Extract the (X, Y) coordinate from the center of the cell holding the provided text.  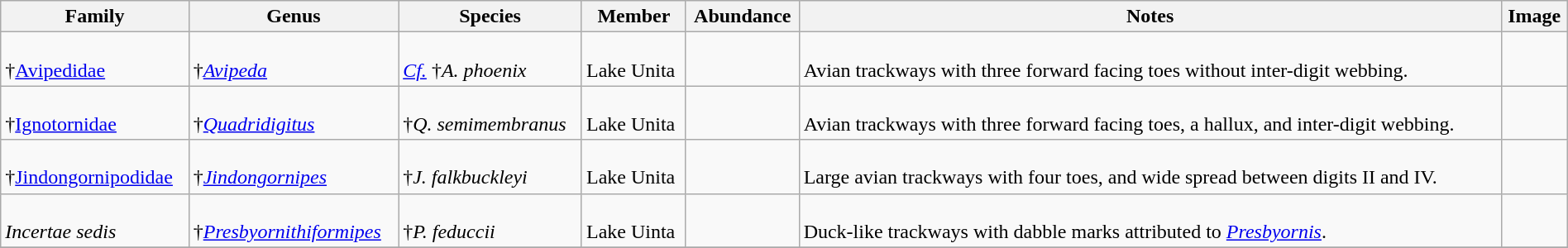
Genus (293, 17)
Family (94, 17)
Image (1534, 17)
†Avipeda (293, 60)
†Quadridigitus (293, 112)
Species (490, 17)
†Jindongornipodidae (94, 167)
Member (633, 17)
†P. feduccii (490, 220)
Incertae sedis (94, 220)
Avian trackways with three forward facing toes, a hallux, and inter-digit webbing. (1150, 112)
Cf. †A. phoenix (490, 60)
†J. falkbuckleyi (490, 167)
†Q. semimembranus (490, 112)
Lake Uinta (633, 220)
†Avipedidae (94, 60)
Large avian trackways with four toes, and wide spread between digits II and IV. (1150, 167)
†Ignotornidae (94, 112)
†Jindongornipes (293, 167)
Duck-like trackways with dabble marks attributed to Presbyornis. (1150, 220)
†Presbyornithiformipes (293, 220)
Avian trackways with three forward facing toes without inter-digit webbing. (1150, 60)
Notes (1150, 17)
Abundance (743, 17)
